Output the (X, Y) coordinate of the center of the cell containing the given text.  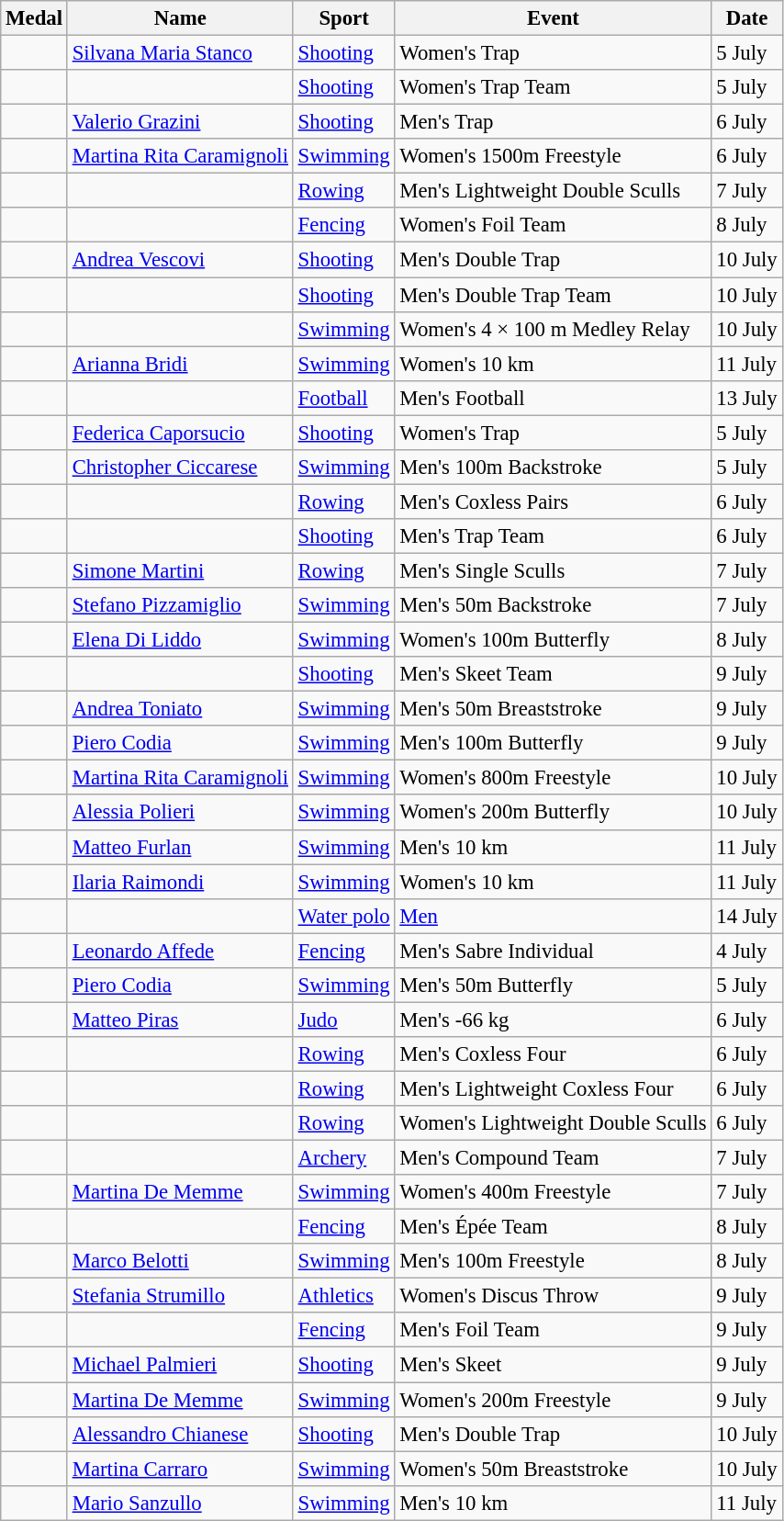
Simone Martini (180, 570)
Athletics (343, 1296)
Elena Di Liddo (180, 640)
Medal (35, 18)
Men's Skeet (553, 1365)
Women's 50m Breaststroke (553, 1469)
Date (747, 18)
Men's Sabre Individual (553, 951)
Women's 4 × 100 m Medley Relay (553, 329)
Women's 200m Freestyle (553, 1400)
Stefania Strumillo (180, 1296)
Alessia Polieri (180, 813)
Men's 50m Butterfly (553, 986)
Water polo (343, 916)
Men's 100m Butterfly (553, 743)
Andrea Toniato (180, 709)
13 July (747, 398)
Men's Lightweight Double Sculls (553, 191)
Sport (343, 18)
Alessandro Chianese (180, 1434)
Arianna Bridi (180, 364)
Martina Carraro (180, 1469)
Christopher Ciccarese (180, 468)
Men's Trap (553, 122)
Michael Palmieri (180, 1365)
Women's Lightweight Double Sculls (553, 1123)
Men (553, 916)
Men's Double Trap Team (553, 295)
Women's 100m Butterfly (553, 640)
Archery (343, 1158)
Men's 100m Freestyle (553, 1261)
Event (553, 18)
Matteo Piras (180, 1020)
Men's Foil Team (553, 1331)
Men's Lightweight Coxless Four (553, 1088)
Men's -66 kg (553, 1020)
Valerio Grazini (180, 122)
4 July (747, 951)
Marco Belotti (180, 1261)
Women's Trap Team (553, 87)
Men's Skeet Team (553, 674)
Silvana Maria Stanco (180, 53)
Judo (343, 1020)
Name (180, 18)
Andrea Vescovi (180, 260)
Men's Compound Team (553, 1158)
Women's Foil Team (553, 225)
Women's 800m Freestyle (553, 778)
Men's Coxless Four (553, 1054)
Men's 100m Backstroke (553, 468)
Men's Épée Team (553, 1227)
Women's 400m Freestyle (553, 1192)
Football (343, 398)
Ilaria Raimondi (180, 882)
Men's Trap Team (553, 536)
Men's 50m Breaststroke (553, 709)
Women's Discus Throw (553, 1296)
Women's 200m Butterfly (553, 813)
Mario Sanzullo (180, 1503)
Federica Caporsucio (180, 433)
Women's 1500m Freestyle (553, 156)
Stefano Pizzamiglio (180, 605)
Men's Football (553, 398)
Men's Single Sculls (553, 570)
Leonardo Affede (180, 951)
14 July (747, 916)
Men's 50m Backstroke (553, 605)
Matteo Furlan (180, 847)
Men's Coxless Pairs (553, 501)
